Capture the cell that displays the provided text and extract its (x, y) central coordinate. 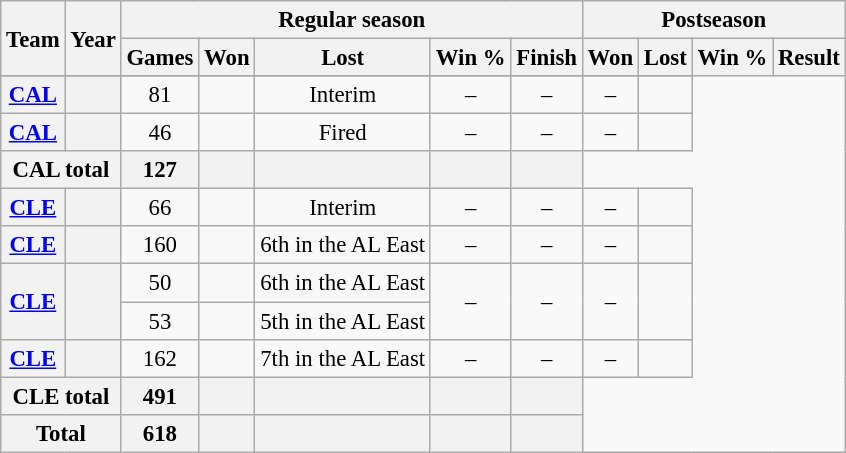
618 (160, 433)
Result (810, 58)
127 (160, 170)
46 (160, 133)
Regular season (352, 20)
66 (160, 208)
CAL total (61, 170)
81 (160, 95)
5th in the AL East (343, 321)
CLE total (61, 396)
160 (160, 245)
Postseason (714, 20)
Year (93, 38)
7th in the AL East (343, 358)
53 (160, 321)
Fired (343, 133)
Games (160, 58)
Finish (546, 58)
162 (160, 358)
Total (61, 433)
50 (160, 283)
491 (160, 396)
Team (33, 38)
